Detect which cell encompasses the target text, then output its (x, y) center coordinate. 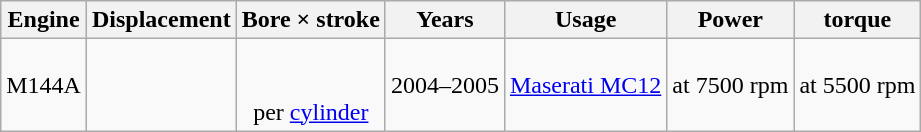
per cylinder (310, 85)
Power (730, 20)
Maserati MC12 (585, 85)
2004–2005 (444, 85)
at 5500 rpm (858, 85)
Displacement (161, 20)
at 7500 rpm (730, 85)
Engine (44, 20)
Bore × stroke (310, 20)
Usage (585, 20)
Years (444, 20)
M144A (44, 85)
torque (858, 20)
